Return the [X, Y] coordinate for the center point of the cell that contains the specified text.  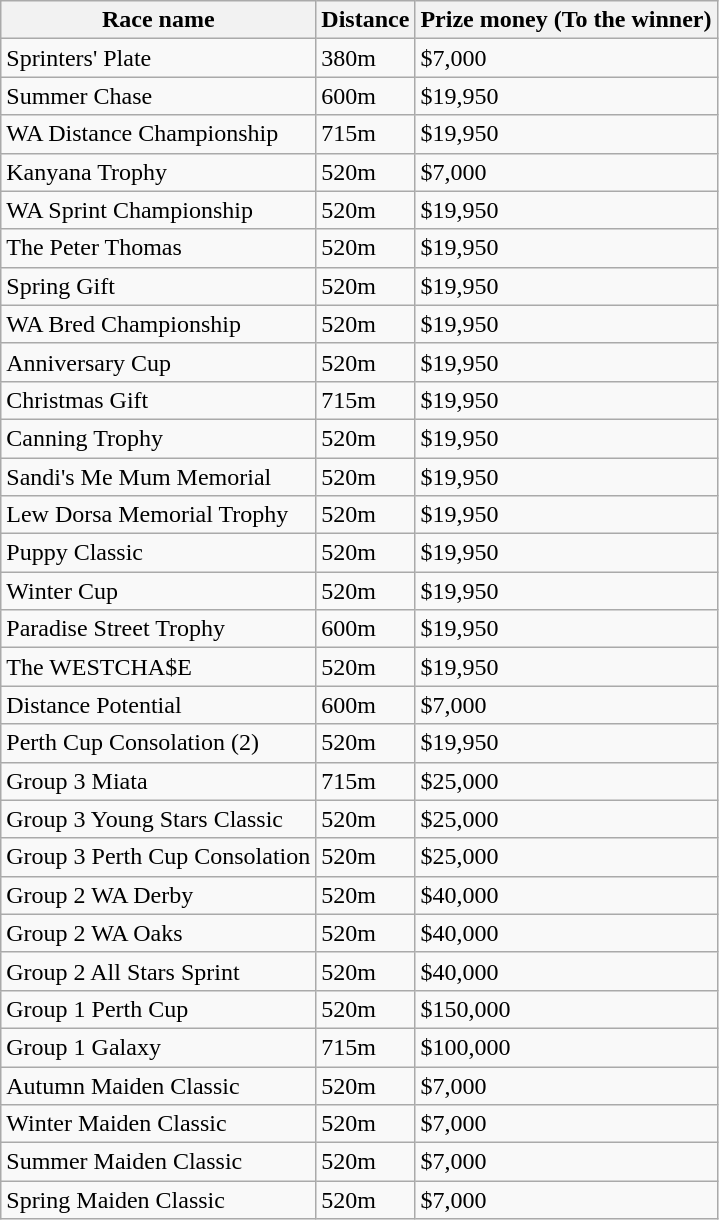
$150,000 [566, 1009]
Prize money (To the winner) [566, 20]
380m [366, 58]
Race name [158, 20]
WA Distance Championship [158, 134]
Group 2 WA Oaks [158, 933]
$100,000 [566, 1047]
Group 3 Miata [158, 781]
Group 1 Perth Cup [158, 1009]
Anniversary Cup [158, 362]
Group 3 Perth Cup Consolation [158, 857]
Group 3 Young Stars Classic [158, 819]
WA Bred Championship [158, 324]
Spring Gift [158, 286]
Winter Maiden Classic [158, 1124]
The WESTCHA$E [158, 667]
Paradise Street Trophy [158, 629]
Canning Trophy [158, 438]
Lew Dorsa Memorial Trophy [158, 515]
Sprinters' Plate [158, 58]
Group 2 WA Derby [158, 895]
Sandi's Me Mum Memorial [158, 477]
The Peter Thomas [158, 248]
Summer Maiden Classic [158, 1162]
Kanyana Trophy [158, 172]
Winter Cup [158, 591]
Perth Cup Consolation (2) [158, 743]
Puppy Classic [158, 553]
Summer Chase [158, 96]
Group 1 Galaxy [158, 1047]
Distance [366, 20]
Distance Potential [158, 705]
Spring Maiden Classic [158, 1200]
Autumn Maiden Classic [158, 1085]
WA Sprint Championship [158, 210]
Group 2 All Stars Sprint [158, 971]
Christmas Gift [158, 400]
